Determine the [X, Y] coordinate at the center of the cell enclosing the given text.  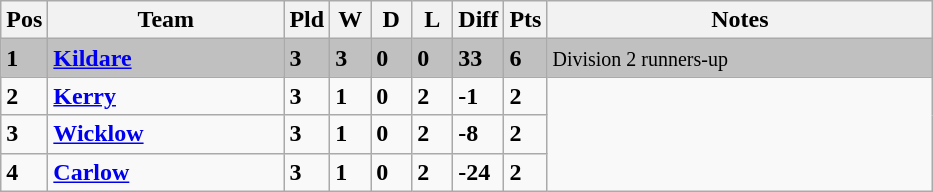
Division 2 runners-up [740, 58]
Pos [24, 20]
-1 [478, 96]
-8 [478, 134]
Pts [526, 20]
Diff [478, 20]
Carlow [166, 172]
Notes [740, 20]
Team [166, 20]
Kildare [166, 58]
Pld [307, 20]
Wicklow [166, 134]
33 [478, 58]
Kerry [166, 96]
-24 [478, 172]
L [432, 20]
D [392, 20]
4 [24, 172]
W [350, 20]
6 [526, 58]
